Pinpoint the cell where the given text exists, returning its (x, y) midpoint coordinate. 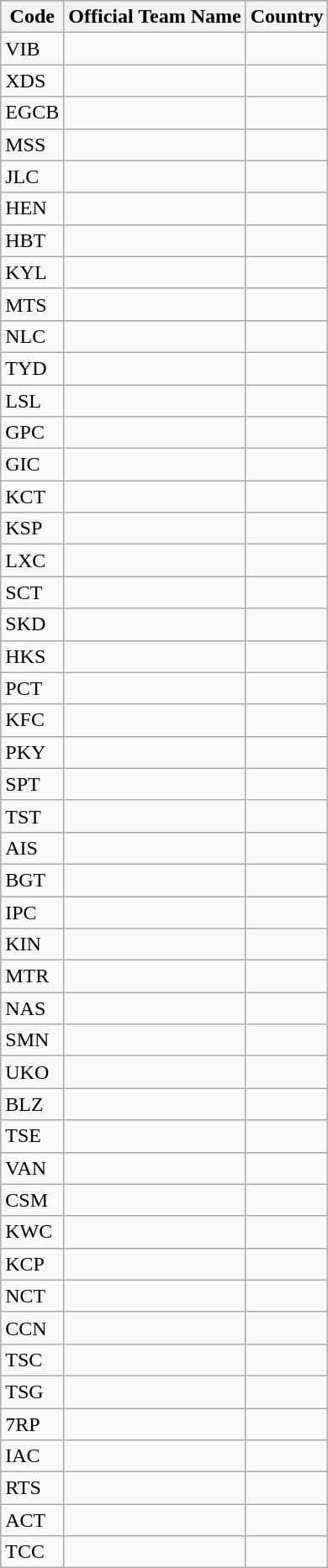
UKO (32, 1072)
TCC (32, 1552)
VIB (32, 49)
KYL (32, 272)
PCT (32, 688)
CSM (32, 1200)
KCP (32, 1264)
TSE (32, 1136)
SPT (32, 784)
VAN (32, 1168)
KCT (32, 497)
MSS (32, 145)
HEN (32, 208)
TSG (32, 1392)
MTS (32, 304)
ACT (32, 1520)
Country (287, 17)
CCN (32, 1328)
LSL (32, 401)
IAC (32, 1456)
Code (32, 17)
MTR (32, 976)
JLC (32, 176)
SMN (32, 1040)
IPC (32, 912)
GPC (32, 433)
TYD (32, 368)
NAS (32, 1008)
SCT (32, 592)
TST (32, 816)
KFC (32, 720)
GIC (32, 465)
SKD (32, 624)
AIS (32, 848)
EGCB (32, 113)
PKY (32, 752)
RTS (32, 1488)
BLZ (32, 1104)
KSP (32, 529)
KIN (32, 944)
HBT (32, 240)
BGT (32, 880)
XDS (32, 81)
Official Team Name (155, 17)
NCT (32, 1296)
TSC (32, 1360)
NLC (32, 336)
KWC (32, 1232)
HKS (32, 656)
LXC (32, 560)
7RP (32, 1424)
